Determine the (x, y) coordinate at the center of the cell enclosing the given text.  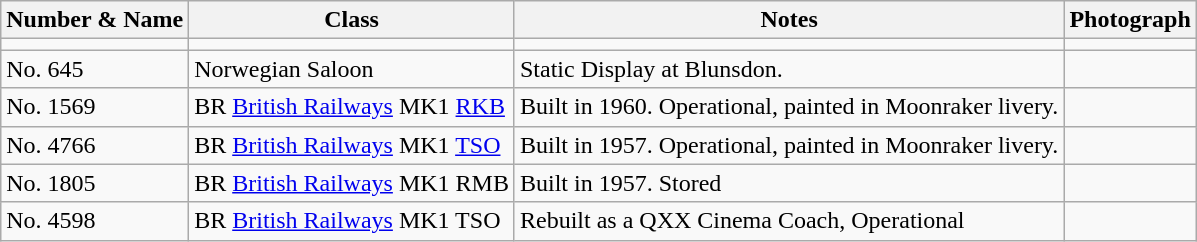
Notes (788, 20)
No. 4766 (95, 145)
Built in 1957. Operational, painted in Moonraker livery. (788, 145)
No. 4598 (95, 221)
Class (352, 20)
BR British Railways MK1 RKB (352, 107)
No. 1569 (95, 107)
Built in 1957. Stored (788, 183)
Norwegian Saloon (352, 69)
Static Display at Blunsdon. (788, 69)
No. 645 (95, 69)
BR British Railways MK1 RMB (352, 183)
Photograph (1130, 20)
Built in 1960. Operational, painted in Moonraker livery. (788, 107)
Rebuilt as a QXX Cinema Coach, Operational (788, 221)
Number & Name (95, 20)
No. 1805 (95, 183)
